Detect which cell encompasses the target text, then output its (X, Y) center coordinate. 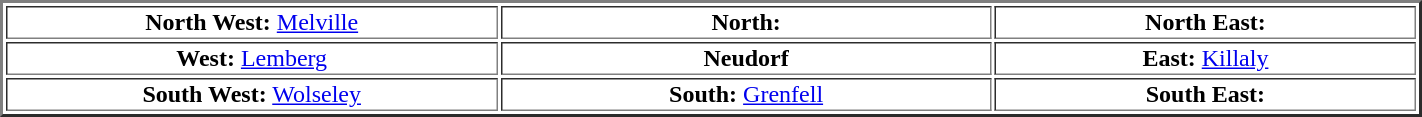
West: Lemberg (252, 58)
East: Killaly (1206, 58)
North West: Melville (252, 22)
Neudorf (746, 58)
North: (746, 22)
North East: (1206, 22)
South East: (1206, 94)
South: Grenfell (746, 94)
South West: Wolseley (252, 94)
